Extract the (X, Y) coordinate from the center of the cell holding the provided text.  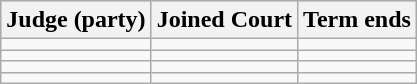
Judge (party) (76, 20)
Term ends (358, 20)
Joined Court (224, 20)
